From the cell containing the given text, extract its center point as (X, Y) coordinate. 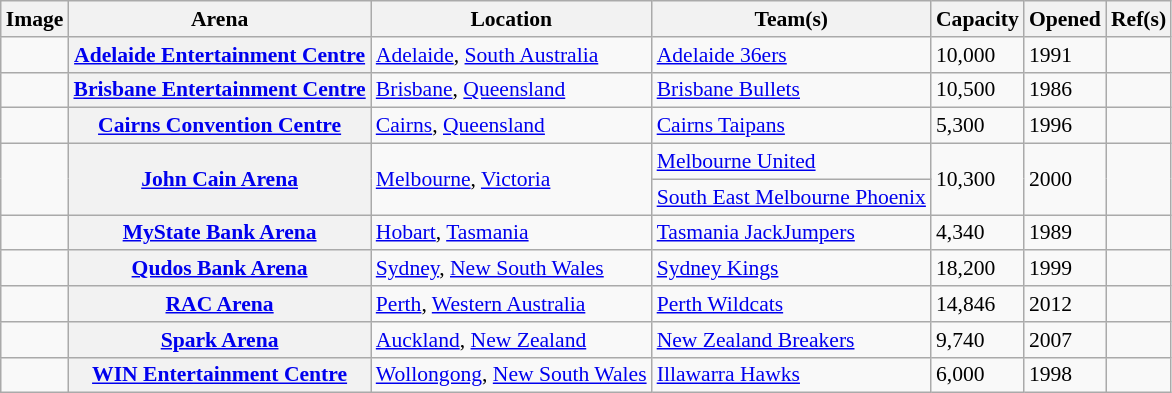
10,000 (978, 55)
6,000 (978, 375)
Adelaide Entertainment Centre (219, 55)
Illawarra Hawks (792, 375)
Sydney Kings (792, 269)
4,340 (978, 233)
Melbourne, Victoria (512, 180)
1989 (1065, 233)
Ref(s) (1138, 19)
Auckland, New Zealand (512, 340)
1991 (1065, 55)
Adelaide 36ers (792, 55)
1998 (1065, 375)
Brisbane Bullets (792, 90)
9,740 (978, 340)
Cairns Convention Centre (219, 126)
1986 (1065, 90)
Sydney, New South Wales (512, 269)
Brisbane, Queensland (512, 90)
Image (35, 19)
Opened (1065, 19)
Adelaide, South Australia (512, 55)
2012 (1065, 304)
1996 (1065, 126)
Location (512, 19)
Cairns, Queensland (512, 126)
RAC Arena (219, 304)
2007 (1065, 340)
Capacity (978, 19)
Brisbane Entertainment Centre (219, 90)
Team(s) (792, 19)
Wollongong, New South Wales (512, 375)
Tasmania JackJumpers (792, 233)
14,846 (978, 304)
10,300 (978, 180)
Melbourne United (792, 162)
18,200 (978, 269)
10,500 (978, 90)
Hobart, Tasmania (512, 233)
John Cain Arena (219, 180)
5,300 (978, 126)
Spark Arena (219, 340)
Perth Wildcats (792, 304)
Arena (219, 19)
MyState Bank Arena (219, 233)
Cairns Taipans (792, 126)
South East Melbourne Phoenix (792, 197)
Qudos Bank Arena (219, 269)
Perth, Western Australia (512, 304)
2000 (1065, 180)
1999 (1065, 269)
WIN Entertainment Centre (219, 375)
New Zealand Breakers (792, 340)
